Determine the (X, Y) coordinate at the center of the cell enclosing the given text.  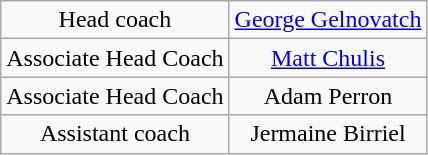
Adam Perron (328, 96)
Matt Chulis (328, 58)
Jermaine Birriel (328, 134)
Head coach (115, 20)
George Gelnovatch (328, 20)
Assistant coach (115, 134)
